Return the [x, y] coordinate for the center point of the cell that contains the specified text.  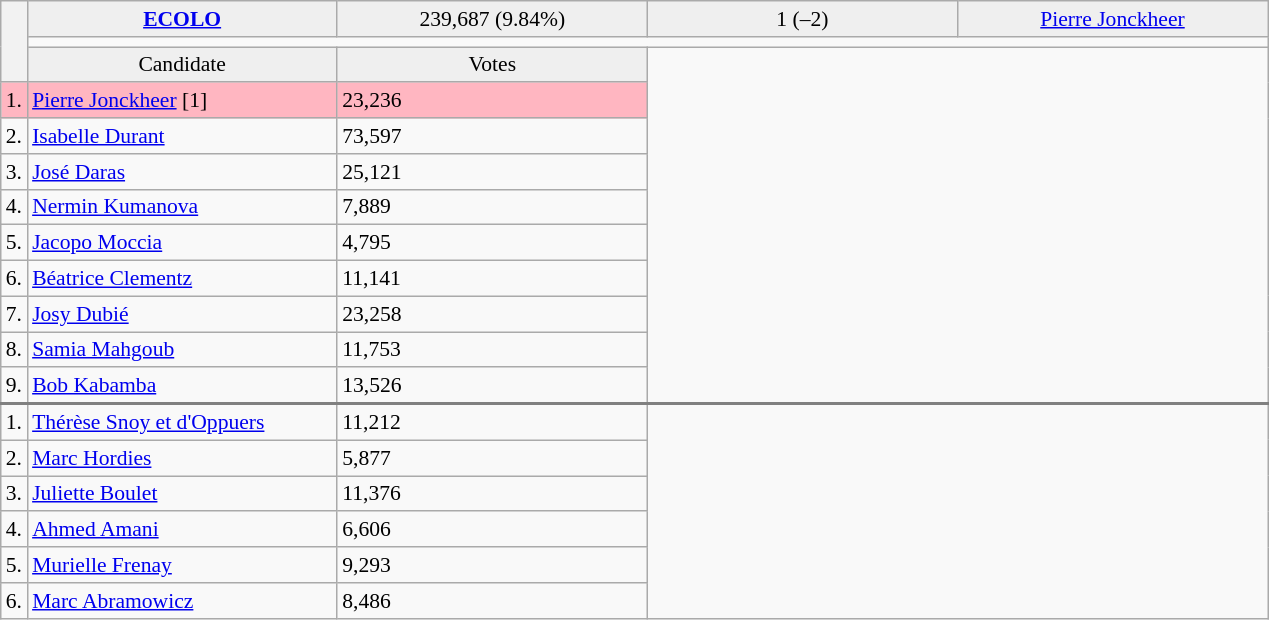
Pierre Jonckheer [1] [182, 101]
Bob Kabamba [182, 386]
11,753 [492, 350]
Jacopo Moccia [182, 243]
Nermin Kumanova [182, 207]
Candidate [182, 65]
239,687 (9.84%) [492, 19]
7,889 [492, 207]
Pierre Jonckheer [1112, 19]
Murielle Frenay [182, 565]
Thérèse Snoy et d'Oppuers [182, 422]
Josy Dubié [182, 314]
Votes [492, 65]
11,376 [492, 494]
8,486 [492, 601]
José Daras [182, 172]
23,258 [492, 314]
1 (–2) [802, 19]
7. [14, 314]
73,597 [492, 136]
4,795 [492, 243]
Ahmed Amani [182, 530]
11,141 [492, 279]
5,877 [492, 458]
Juliette Boulet [182, 494]
25,121 [492, 172]
ECOLO [182, 19]
8. [14, 350]
9. [14, 386]
Marc Abramowicz [182, 601]
Béatrice Clementz [182, 279]
23,236 [492, 101]
11,212 [492, 422]
Marc Hordies [182, 458]
Samia Mahgoub [182, 350]
13,526 [492, 386]
9,293 [492, 565]
6,606 [492, 530]
Isabelle Durant [182, 136]
